Identify which cell holds the provided text, then report its [x, y] central coordinate. 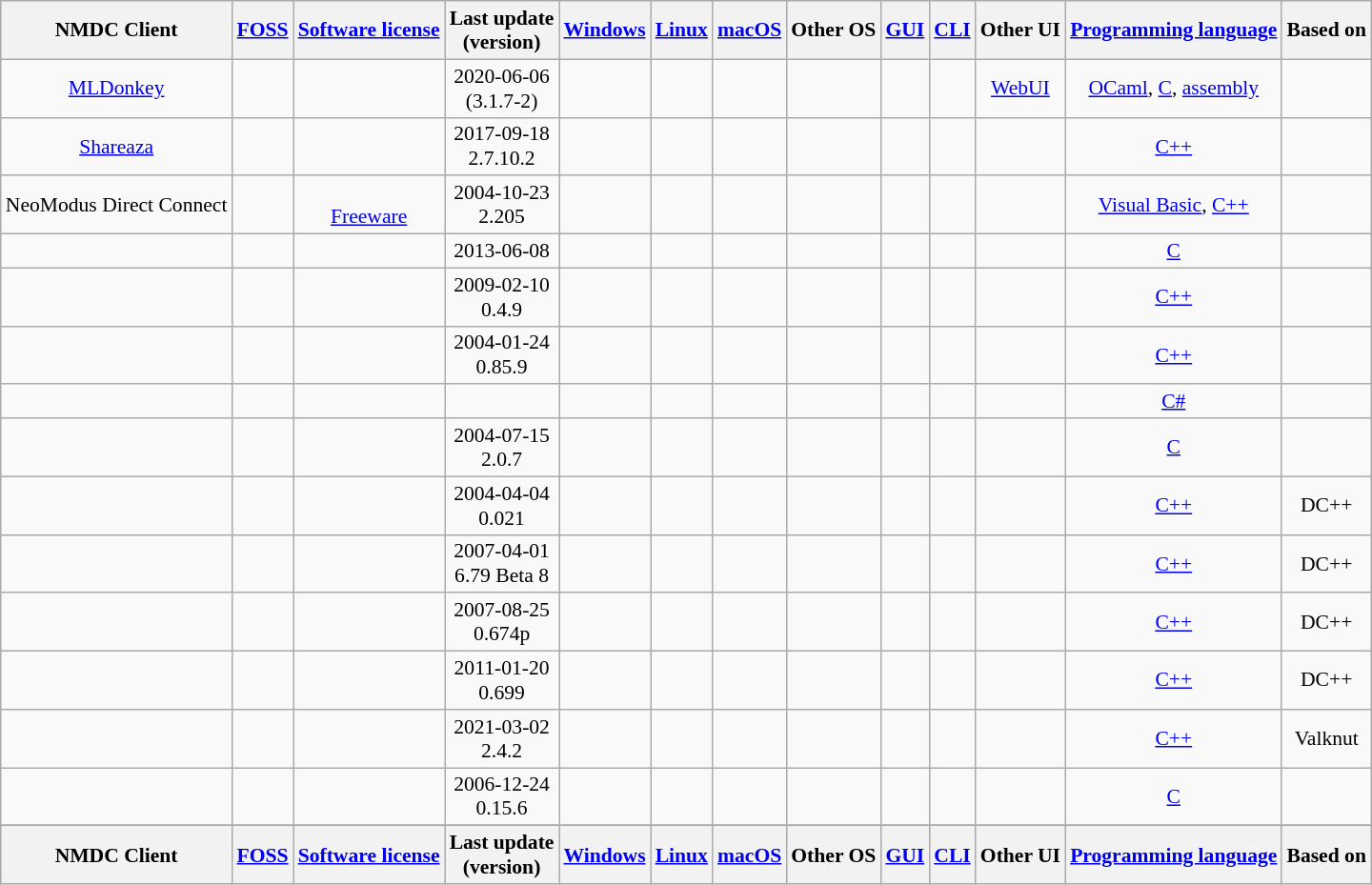
Freeware [370, 206]
2011-01-200.699 [502, 680]
2013-06-08 [502, 251]
OCaml, C, assembly [1174, 88]
2004-04-040.021 [502, 505]
WebUI [1020, 88]
C# [1174, 402]
NeoModus Direct Connect [116, 206]
Valknut [1326, 739]
Visual Basic, C++ [1174, 206]
2007-08-250.674p [502, 623]
MLDonkey [116, 88]
2017-09-182.7.10.2 [502, 147]
2004-01-240.85.9 [502, 354]
2007-04-016.79 Beta 8 [502, 564]
2021-03-022.4.2 [502, 739]
Shareaza [116, 147]
2020-06-06(3.1.7-2) [502, 88]
2004-07-152.0.7 [502, 448]
2004-10-232.205 [502, 206]
2009-02-100.4.9 [502, 297]
2006-12-240.15.6 [502, 796]
